Return the (X, Y) coordinate for the center point of the cell that contains the specified text.  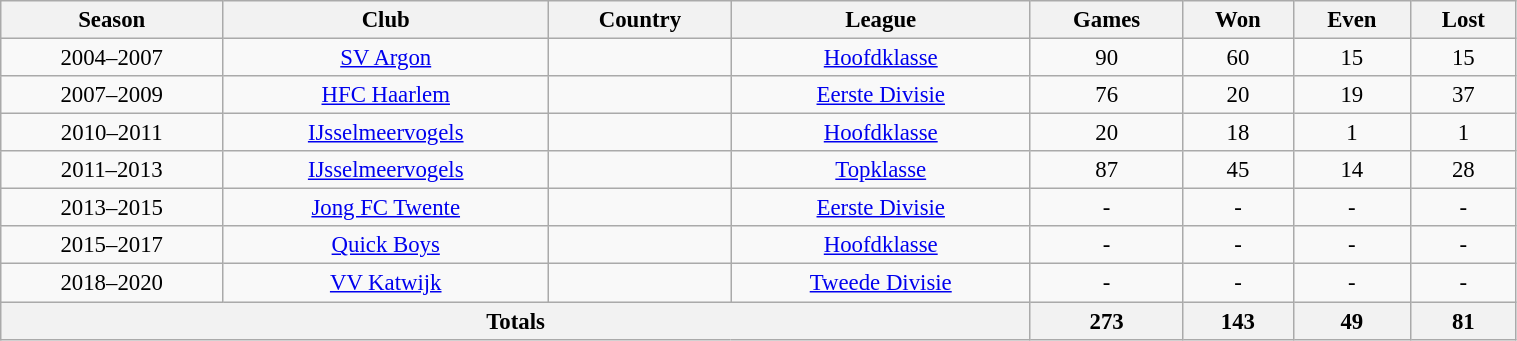
League (880, 20)
45 (1238, 170)
60 (1238, 58)
14 (1352, 170)
2010–2011 (112, 133)
HFC Haarlem (386, 95)
Games (1106, 20)
19 (1352, 95)
VV Katwijk (386, 283)
81 (1464, 321)
76 (1106, 95)
2007–2009 (112, 95)
Topklasse (880, 170)
Club (386, 20)
49 (1352, 321)
Won (1238, 20)
2004–2007 (112, 58)
Quick Boys (386, 245)
28 (1464, 170)
Tweede Divisie (880, 283)
90 (1106, 58)
2013–2015 (112, 208)
Lost (1464, 20)
273 (1106, 321)
2011–2013 (112, 170)
Totals (516, 321)
87 (1106, 170)
Jong FC Twente (386, 208)
SV Argon (386, 58)
2015–2017 (112, 245)
2018–2020 (112, 283)
Even (1352, 20)
37 (1464, 95)
18 (1238, 133)
Country (640, 20)
143 (1238, 321)
Season (112, 20)
